For the text-containing cell, return its midpoint in [X, Y] coordinate format. 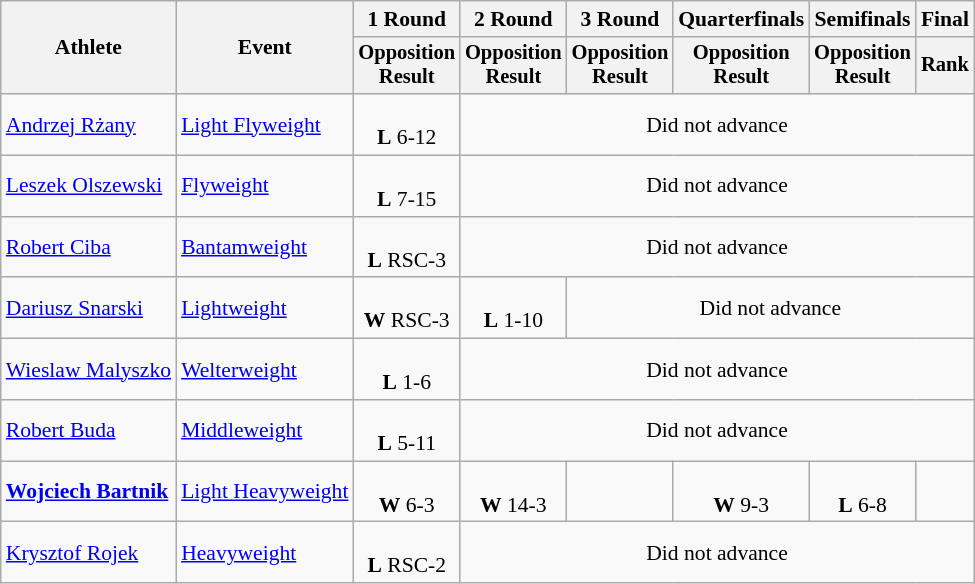
Event [264, 48]
Final [945, 19]
3 Round [620, 19]
Middleweight [264, 430]
Krysztof Rojek [88, 552]
L RSC-2 [406, 552]
W RSC-3 [406, 308]
Semifinals [862, 19]
Dariusz Snarski [88, 308]
Light Heavyweight [264, 492]
Robert Ciba [88, 248]
Wieslaw Malyszko [88, 370]
Athlete [88, 48]
Bantamweight [264, 248]
L 1-6 [406, 370]
L RSC-3 [406, 248]
Flyweight [264, 186]
Lightweight [264, 308]
Quarterfinals [741, 19]
Robert Buda [88, 430]
W 6-3 [406, 492]
Heavyweight [264, 552]
L 6-12 [406, 124]
Rank [945, 66]
W 14-3 [514, 492]
L 7-15 [406, 186]
Andrzej Rżany [88, 124]
Wojciech Bartnik [88, 492]
L 1-10 [514, 308]
W 9-3 [741, 492]
2 Round [514, 19]
Welterweight [264, 370]
Leszek Olszewski [88, 186]
L 6-8 [862, 492]
L 5-11 [406, 430]
Light Flyweight [264, 124]
1 Round [406, 19]
